Locate the cell with the specified text and output its [X, Y] center coordinate. 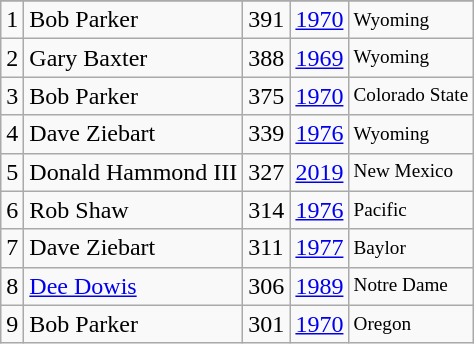
Pacific [411, 210]
375 [266, 96]
Oregon [411, 324]
Donald Hammond III [134, 172]
Colorado State [411, 96]
314 [266, 210]
306 [266, 286]
2019 [320, 172]
1989 [320, 286]
Dee Dowis [134, 286]
Notre Dame [411, 286]
New Mexico [411, 172]
7 [12, 248]
Rob Shaw [134, 210]
327 [266, 172]
1 [12, 20]
9 [12, 324]
Gary Baxter [134, 58]
1969 [320, 58]
5 [12, 172]
8 [12, 286]
Baylor [411, 248]
301 [266, 324]
339 [266, 134]
311 [266, 248]
3 [12, 96]
2 [12, 58]
4 [12, 134]
1977 [320, 248]
6 [12, 210]
388 [266, 58]
391 [266, 20]
